Output the (X, Y) coordinate of the center of the cell containing the given text.  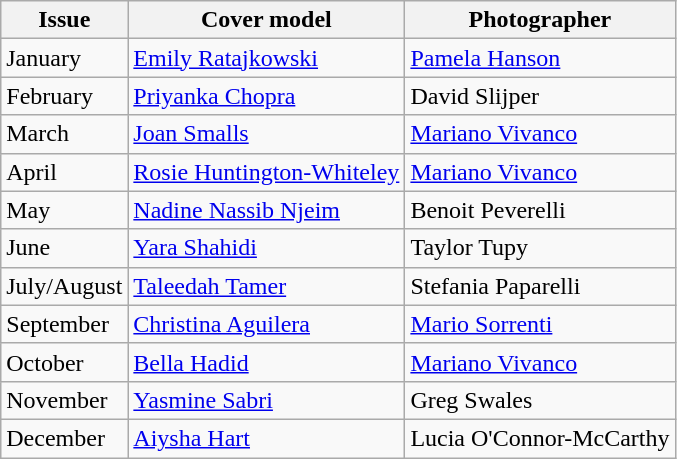
April (64, 172)
Joan Smalls (266, 134)
Yasmine Sabri (266, 400)
March (64, 134)
December (64, 438)
Aiysha Hart (266, 438)
July/August (64, 286)
September (64, 324)
Nadine Nassib Njeim (266, 210)
Issue (64, 20)
February (64, 96)
November (64, 400)
Bella Hadid (266, 362)
Photographer (540, 20)
October (64, 362)
Emily Ratajkowski (266, 58)
Taylor Tupy (540, 248)
Christina Aguilera (266, 324)
Mario Sorrenti (540, 324)
Lucia O'Connor-McCarthy (540, 438)
Priyanka Chopra (266, 96)
Yara Shahidi (266, 248)
David Slijper (540, 96)
Greg Swales (540, 400)
May (64, 210)
Pamela Hanson (540, 58)
Cover model (266, 20)
January (64, 58)
Taleedah Tamer (266, 286)
Stefania Paparelli (540, 286)
Rosie Huntington-Whiteley (266, 172)
Benoit Peverelli (540, 210)
June (64, 248)
